Return (X, Y) of the center of cell containing provided text 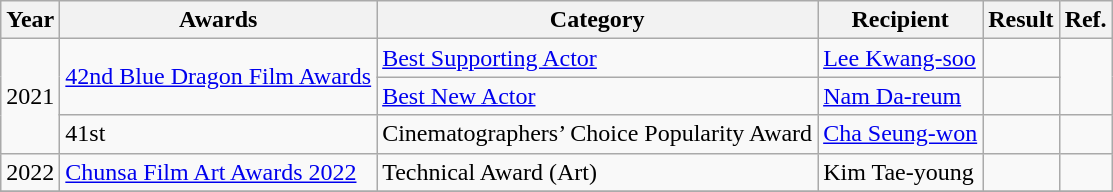
Ref. (1086, 20)
Year (30, 20)
Kim Tae-young (900, 172)
2021 (30, 96)
Nam Da-reum (900, 96)
Lee Kwang-soo (900, 58)
Best New Actor (598, 96)
Best Supporting Actor (598, 58)
Chunsa Film Art Awards 2022 (218, 172)
Cinematographers’ Choice Popularity Award (598, 134)
Awards (218, 20)
Technical Award (Art) (598, 172)
Result (1021, 20)
2022 (30, 172)
41st (218, 134)
Recipient (900, 20)
Cha Seung-won (900, 134)
Category (598, 20)
42nd Blue Dragon Film Awards (218, 77)
